Output the [x, y] coordinate of the center of the cell containing the given text.  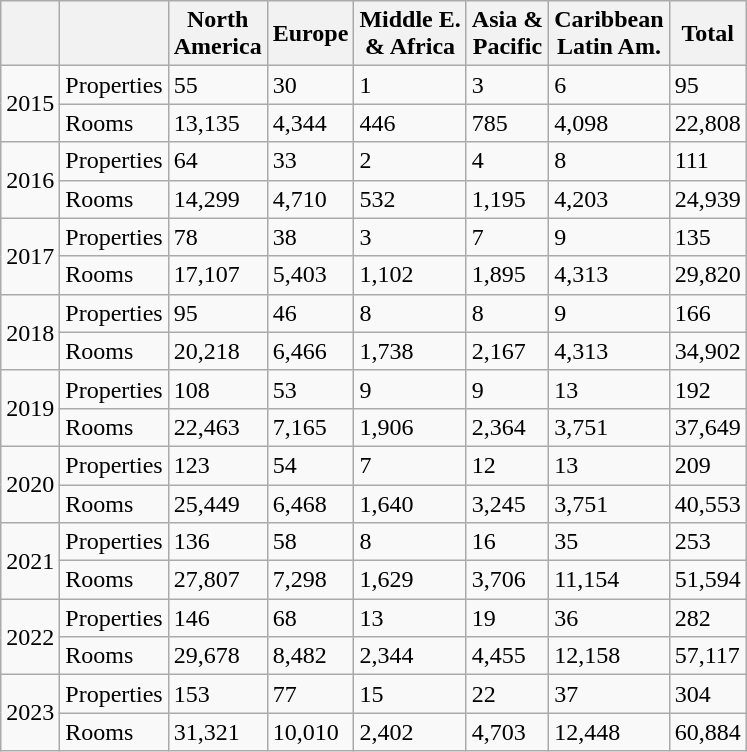
166 [708, 313]
2 [410, 161]
253 [708, 542]
304 [708, 694]
27,807 [218, 580]
7,298 [310, 580]
4,203 [609, 199]
6,468 [310, 503]
37,649 [708, 427]
146 [218, 618]
19 [507, 618]
68 [310, 618]
22 [507, 694]
108 [218, 389]
12 [507, 465]
2022 [30, 637]
2023 [30, 713]
CaribbeanLatin Am. [609, 34]
20,218 [218, 351]
22,808 [708, 123]
58 [310, 542]
4,703 [507, 732]
22,463 [218, 427]
15 [410, 694]
1,895 [507, 275]
12,448 [609, 732]
8,482 [310, 656]
16 [507, 542]
2020 [30, 484]
11,154 [609, 580]
36 [609, 618]
33 [310, 161]
153 [218, 694]
4,344 [310, 123]
30 [310, 85]
54 [310, 465]
29,820 [708, 275]
34,902 [708, 351]
13,135 [218, 123]
2021 [30, 561]
25,449 [218, 503]
2019 [30, 408]
5,403 [310, 275]
192 [708, 389]
12,158 [609, 656]
1,195 [507, 199]
3,706 [507, 580]
446 [410, 123]
6 [609, 85]
785 [507, 123]
17,107 [218, 275]
Total [708, 34]
Middle E.& Africa [410, 34]
4,098 [609, 123]
1,738 [410, 351]
2015 [30, 104]
3,245 [507, 503]
2,402 [410, 732]
14,299 [218, 199]
1,629 [410, 580]
10,010 [310, 732]
136 [218, 542]
51,594 [708, 580]
111 [708, 161]
6,466 [310, 351]
78 [218, 237]
2018 [30, 332]
2,167 [507, 351]
4,710 [310, 199]
53 [310, 389]
1,906 [410, 427]
209 [708, 465]
2,344 [410, 656]
60,884 [708, 732]
46 [310, 313]
2,364 [507, 427]
64 [218, 161]
40,553 [708, 503]
Asia &Pacific [507, 34]
35 [609, 542]
4 [507, 161]
57,117 [708, 656]
Europe [310, 34]
29,678 [218, 656]
1,102 [410, 275]
77 [310, 694]
2016 [30, 180]
37 [609, 694]
135 [708, 237]
1 [410, 85]
38 [310, 237]
2017 [30, 256]
4,455 [507, 656]
55 [218, 85]
532 [410, 199]
24,939 [708, 199]
1,640 [410, 503]
31,321 [218, 732]
NorthAmerica [218, 34]
282 [708, 618]
7,165 [310, 427]
123 [218, 465]
